Output the (x, y) coordinate of the center of the cell containing the given text.  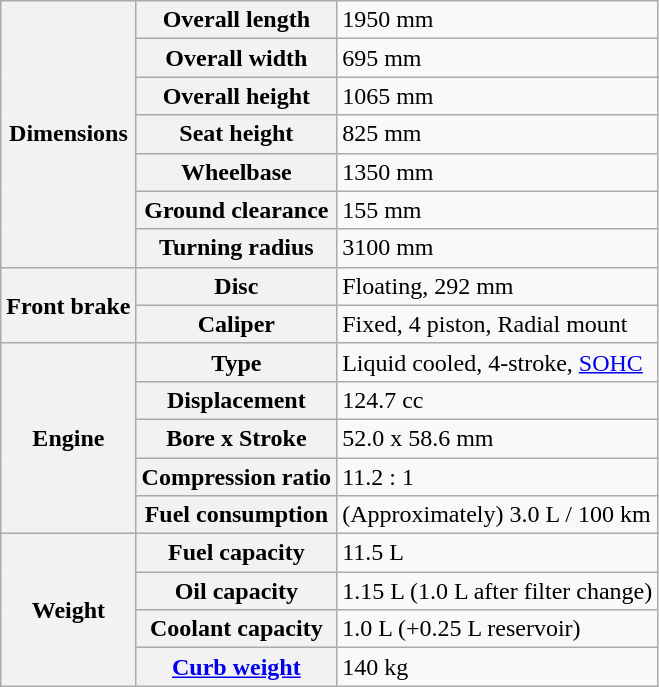
Fuel consumption (236, 515)
Turning radius (236, 248)
Coolant capacity (236, 629)
Overall height (236, 96)
Displacement (236, 400)
Fixed, 4 piston, Radial mount (498, 324)
Overall width (236, 58)
825 mm (498, 134)
Compression ratio (236, 477)
Wheelbase (236, 172)
Bore x Stroke (236, 438)
140 kg (498, 667)
(Approximately) 3.0 L / 100 km (498, 515)
1065 mm (498, 96)
Front brake (68, 305)
Liquid cooled, 4-stroke, SOHC (498, 362)
Dimensions (68, 134)
Floating, 292 mm (498, 286)
Engine (68, 438)
1950 mm (498, 20)
Seat height (236, 134)
1.0 L (+0.25 L reservoir) (498, 629)
695 mm (498, 58)
Weight (68, 610)
52.0 x 58.6 mm (498, 438)
Oil capacity (236, 591)
Disc (236, 286)
1.15 L (1.0 L after filter change) (498, 591)
Curb weight (236, 667)
Caliper (236, 324)
155 mm (498, 210)
11.2 : 1 (498, 477)
Type (236, 362)
Ground clearance (236, 210)
11.5 L (498, 553)
Overall length (236, 20)
124.7 cc (498, 400)
1350 mm (498, 172)
Fuel capacity (236, 553)
3100 mm (498, 248)
